Capture the cell that displays the provided text and extract its [X, Y] central coordinate. 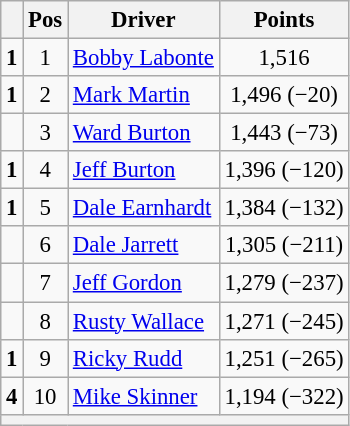
Mike Skinner [144, 396]
Ward Burton [144, 133]
5 [46, 208]
10 [46, 396]
Ricky Rudd [144, 358]
1,384 (−132) [284, 208]
6 [46, 245]
3 [46, 133]
1,305 (−211) [284, 245]
1,516 [284, 58]
Jeff Gordon [144, 283]
2 [46, 95]
Dale Jarrett [144, 245]
Bobby Labonte [144, 58]
8 [46, 321]
Driver [144, 20]
Points [284, 20]
1,279 (−237) [284, 283]
1,251 (−265) [284, 358]
Rusty Wallace [144, 321]
7 [46, 283]
Jeff Burton [144, 170]
1,496 (−20) [284, 95]
1,396 (−120) [284, 170]
1,194 (−322) [284, 396]
9 [46, 358]
1,443 (−73) [284, 133]
Mark Martin [144, 95]
1,271 (−245) [284, 321]
Dale Earnhardt [144, 208]
Pos [46, 20]
